Return [x, y] of the center of cell containing provided text 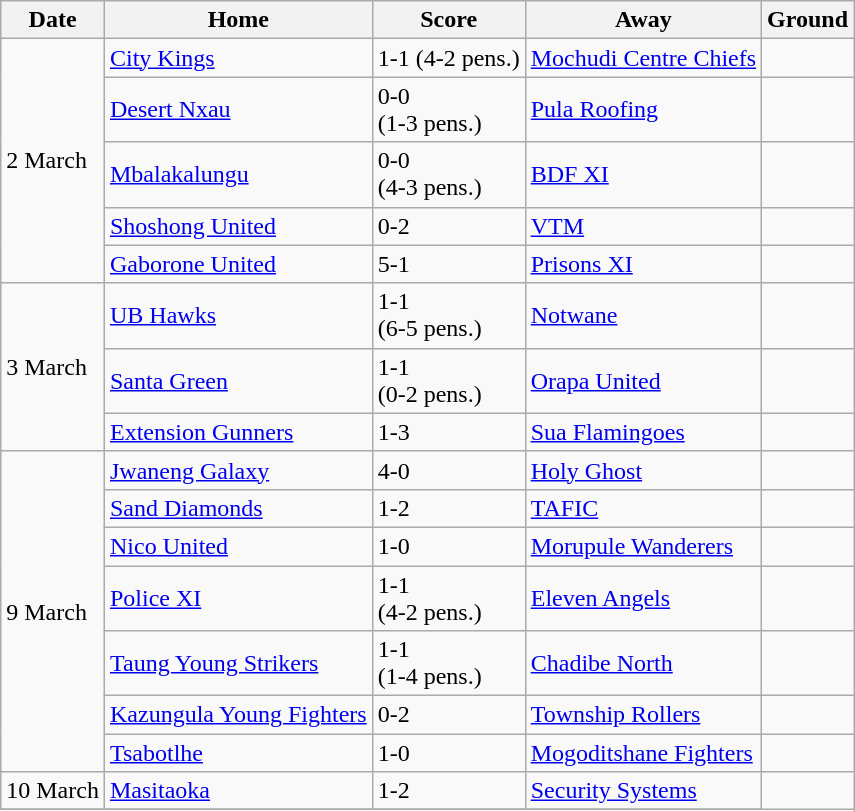
Mbalakalungu [238, 174]
Prisons XI [643, 264]
Eleven Angels [643, 598]
Away [643, 20]
1-1 (4-2 pens.) [448, 58]
1-1(6-5 pens.) [448, 316]
City Kings [238, 58]
Orapa United [643, 380]
4-0 [448, 470]
2 March [53, 161]
Date [53, 20]
Security Systems [643, 791]
Notwane [643, 316]
Ground [808, 20]
Mochudi Centre Chiefs [643, 58]
1-1(4-2 pens.) [448, 598]
5-1 [448, 264]
1-3 [448, 432]
1-1(1-4 pens.) [448, 664]
Kazungula Young Fighters [238, 715]
Pula Roofing [643, 110]
Township Rollers [643, 715]
Gaborone United [238, 264]
Masitaoka [238, 791]
UB Hawks [238, 316]
Tsabotlhe [238, 753]
1-1(0-2 pens.) [448, 380]
BDF XI [643, 174]
Extension Gunners [238, 432]
9 March [53, 611]
Mogoditshane Fighters [643, 753]
TAFIC [643, 508]
Chadibe North [643, 664]
10 March [53, 791]
Desert Nxau [238, 110]
Sua Flamingoes [643, 432]
Shoshong United [238, 226]
Nico United [238, 546]
3 March [53, 367]
Police XI [238, 598]
Taung Young Strikers [238, 664]
Morupule Wanderers [643, 546]
0-0(4-3 pens.) [448, 174]
Home [238, 20]
Jwaneng Galaxy [238, 470]
Sand Diamonds [238, 508]
Santa Green [238, 380]
Holy Ghost [643, 470]
Score [448, 20]
VTM [643, 226]
0-0(1-3 pens.) [448, 110]
